Output the (x, y) coordinate of the center of the cell containing the given text.  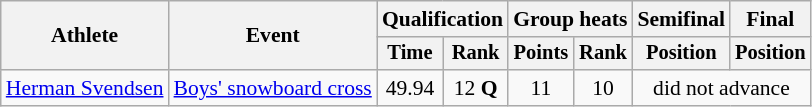
Event (273, 36)
Athlete (85, 36)
Boys' snowboard cross (273, 88)
Group heats (570, 19)
Herman Svendsen (85, 88)
11 (541, 88)
did not advance (721, 88)
Time (410, 54)
Semifinal (681, 19)
Final (770, 19)
49.94 (410, 88)
Qualification (442, 19)
12 Q (476, 88)
Points (541, 54)
10 (604, 88)
